Scan for the cell matching the given text and deliver its (X, Y) coordinate at center. 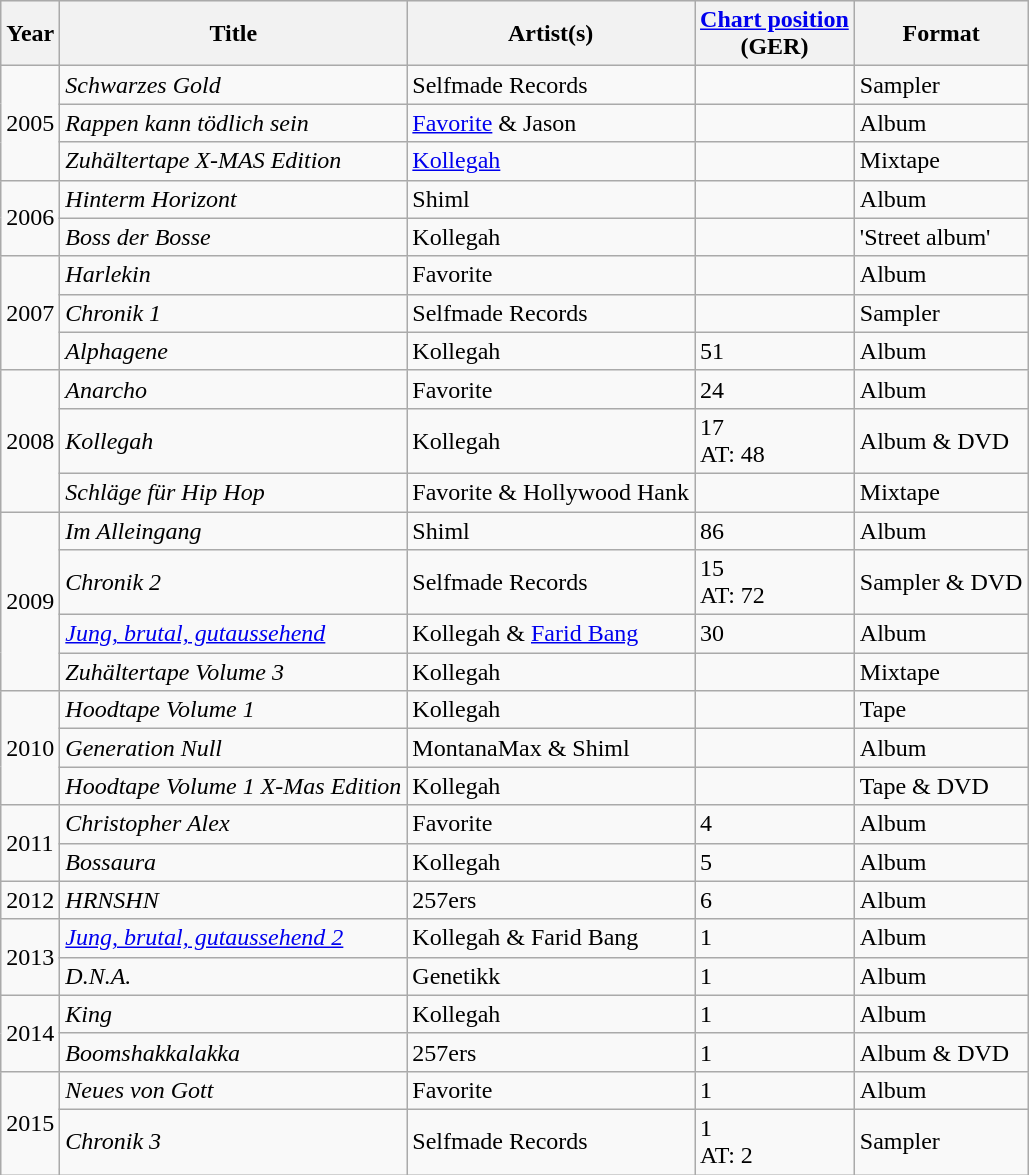
Chronik 1 (234, 313)
Alphagene (234, 351)
Schwarzes Gold (234, 85)
D.N.A. (234, 976)
2014 (30, 1033)
Im Alleingang (234, 531)
Jung, brutal, gutaussehend (234, 634)
1AT: 2 (775, 1142)
2007 (30, 313)
Zuhältertape Volume 3 (234, 672)
2013 (30, 957)
86 (775, 531)
15AT: 72 (775, 582)
Genetikk (551, 976)
'Street album' (941, 237)
2011 (30, 843)
Hoodtape Volume 1 (234, 710)
Rappen kann tödlich sein (234, 123)
2012 (30, 900)
5 (775, 862)
Chronik 2 (234, 582)
Harlekin (234, 275)
2008 (30, 440)
Schläge für Hip Hop (234, 492)
2006 (30, 218)
2009 (30, 602)
51 (775, 351)
Bossaura (234, 862)
Hoodtape Volume 1 X-Mas Edition (234, 786)
4 (775, 824)
Christopher Alex (234, 824)
Chronik 3 (234, 1142)
Generation Null (234, 748)
2010 (30, 748)
17AT: 48 (775, 440)
Boomshakkalakka (234, 1052)
MontanaMax & Shiml (551, 748)
Zuhältertape X-MAS Edition (234, 161)
24 (775, 389)
Tape (941, 710)
2015 (30, 1122)
Format (941, 34)
Artist(s) (551, 34)
Title (234, 34)
Tape & DVD (941, 786)
Year (30, 34)
Boss der Bosse (234, 237)
Jung, brutal, gutaussehend 2 (234, 938)
Favorite & Hollywood Hank (551, 492)
HRNSHN (234, 900)
Neues von Gott (234, 1090)
6 (775, 900)
King (234, 1014)
Chart position(GER) (775, 34)
Anarcho (234, 389)
Hinterm Horizont (234, 199)
2005 (30, 123)
30 (775, 634)
Favorite & Jason (551, 123)
Sampler & DVD (941, 582)
